Identify which cell holds the provided text, then report its [X, Y] central coordinate. 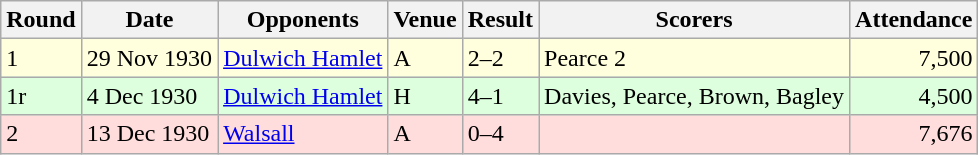
13 Dec 1930 [149, 134]
Opponents [303, 20]
Result [500, 20]
1r [41, 96]
H [425, 96]
4–1 [500, 96]
Pearce 2 [694, 58]
Davies, Pearce, Brown, Bagley [694, 96]
Scorers [694, 20]
4 Dec 1930 [149, 96]
4,500 [914, 96]
Attendance [914, 20]
Date [149, 20]
Round [41, 20]
Venue [425, 20]
29 Nov 1930 [149, 58]
0–4 [500, 134]
7,676 [914, 134]
1 [41, 58]
2–2 [500, 58]
7,500 [914, 58]
2 [41, 134]
Walsall [303, 134]
